Identify which cell holds the provided text, then report its [X, Y] central coordinate. 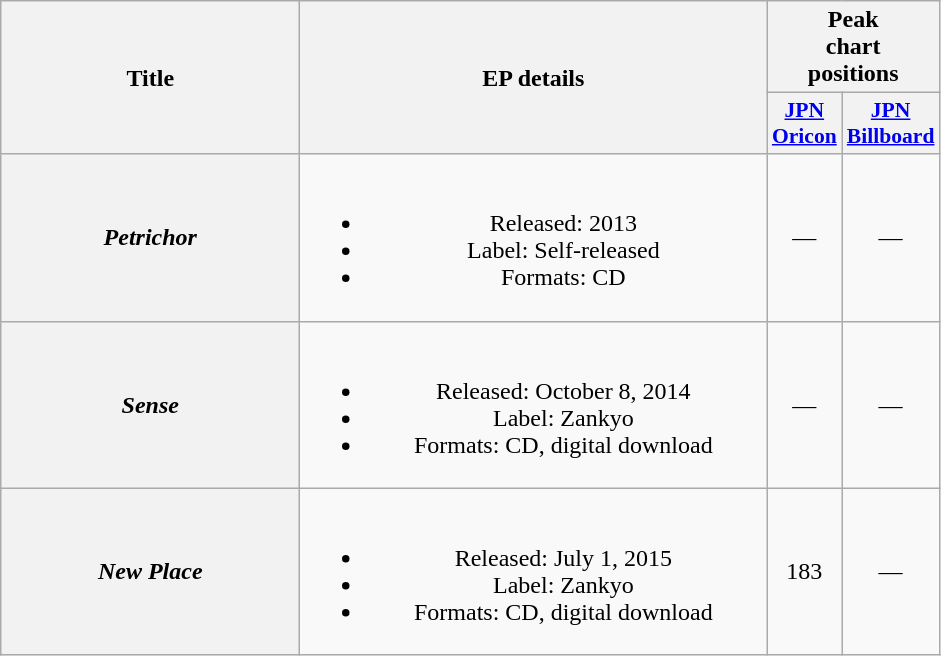
Released: 2013Label: Self-releasedFormats: CD [534, 238]
Petrichor [150, 238]
Peakchartpositions [854, 47]
Released: July 1, 2015Label: ZankyoFormats: CD, digital download [534, 572]
JPNOricon [804, 124]
Released: October 8, 2014Label: ZankyoFormats: CD, digital download [534, 404]
Title [150, 78]
Sense [150, 404]
New Place [150, 572]
JPNBillboard [891, 124]
183 [804, 572]
EP details [534, 78]
